Detect which cell encompasses the target text, then output its (x, y) center coordinate. 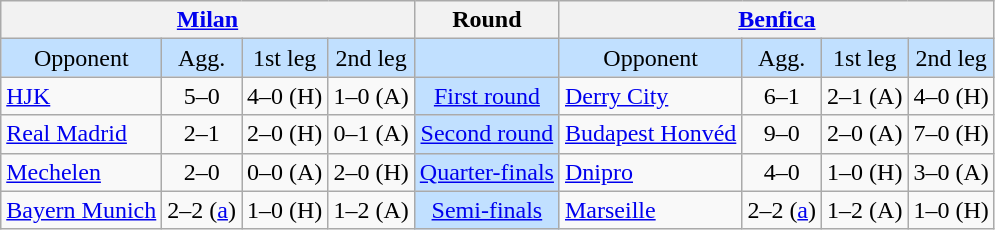
6–1 (782, 96)
Dnipro (650, 172)
0–0 (A) (285, 172)
Real Madrid (82, 134)
Second round (486, 134)
Semi-finals (486, 210)
4–0 (782, 172)
5–0 (202, 96)
Milan (208, 20)
2–1 (A) (865, 96)
2–0 (A) (865, 134)
Derry City (650, 96)
Bayern Munich (82, 210)
First round (486, 96)
Budapest Honvéd (650, 134)
Benfica (776, 20)
2–1 (202, 134)
Marseille (650, 210)
Quarter-finals (486, 172)
2–0 (202, 172)
Mechelen (82, 172)
0–1 (A) (371, 134)
7–0 (H) (951, 134)
1–0 (A) (371, 96)
9–0 (782, 134)
3–0 (A) (951, 172)
Round (486, 20)
HJK (82, 96)
